Return the [X, Y] coordinate for the center point of the cell that contains the specified text.  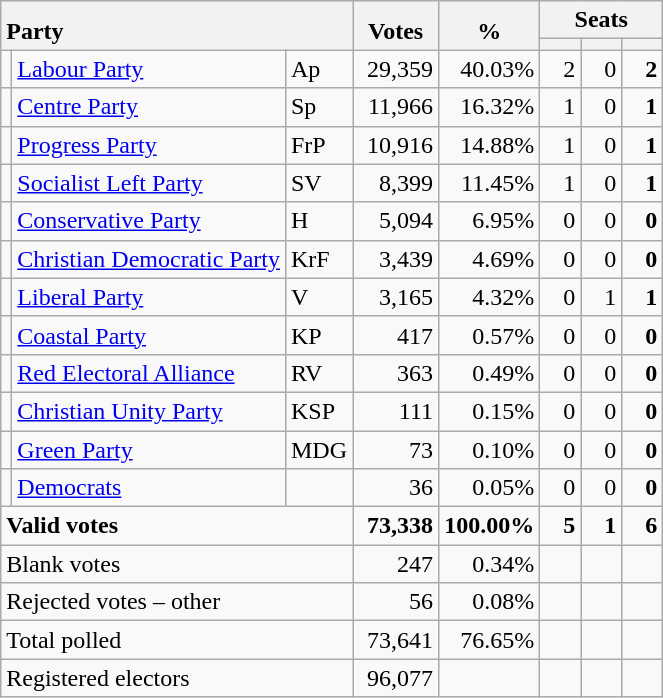
RV [318, 373]
6 [642, 526]
6.95% [490, 221]
Green Party [149, 449]
4.32% [490, 297]
Coastal Party [149, 335]
100.00% [490, 526]
V [318, 297]
417 [396, 335]
16.32% [490, 107]
Votes [396, 26]
Ap [318, 69]
111 [396, 411]
73 [396, 449]
H [318, 221]
5 [560, 526]
0.05% [490, 488]
40.03% [490, 69]
Valid votes [177, 526]
Liberal Party [149, 297]
Rejected votes – other [177, 602]
14.88% [490, 145]
10,916 [396, 145]
KSP [318, 411]
73,338 [396, 526]
Centre Party [149, 107]
MDG [318, 449]
KP [318, 335]
363 [396, 373]
73,641 [396, 640]
FrP [318, 145]
247 [396, 564]
76.65% [490, 640]
Registered electors [177, 678]
Conservative Party [149, 221]
5,094 [396, 221]
Sp [318, 107]
0.10% [490, 449]
Labour Party [149, 69]
36 [396, 488]
Red Electoral Alliance [149, 373]
Total polled [177, 640]
0.34% [490, 564]
4.69% [490, 259]
96,077 [396, 678]
Christian Unity Party [149, 411]
3,439 [396, 259]
3,165 [396, 297]
Party [177, 26]
Socialist Left Party [149, 183]
KrF [318, 259]
0.57% [490, 335]
11,966 [396, 107]
11.45% [490, 183]
Progress Party [149, 145]
% [490, 26]
0.49% [490, 373]
0.15% [490, 411]
Democrats [149, 488]
56 [396, 602]
Christian Democratic Party [149, 259]
SV [318, 183]
8,399 [396, 183]
Seats [602, 20]
29,359 [396, 69]
0.08% [490, 602]
Blank votes [177, 564]
